For the text-containing cell, return its midpoint in (X, Y) coordinate format. 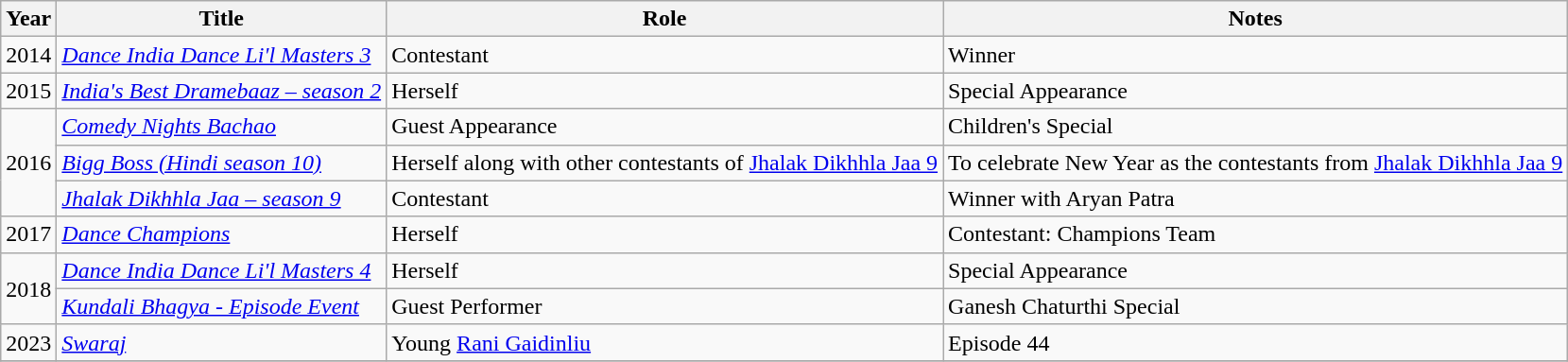
Title (221, 19)
India's Best Dramebaaz – season 2 (221, 91)
Comedy Nights Bachao (221, 127)
Jhalak Dikhhla Jaa – season 9 (221, 198)
Herself along with other contestants of Jhalak Dikhhla Jaa 9 (665, 163)
Young Rani Gaidinliu (665, 342)
Bigg Boss (Hindi season 10) (221, 163)
Guest Appearance (665, 127)
2018 (28, 288)
Children's Special (1255, 127)
Dance India Dance Li'l Masters 4 (221, 270)
2016 (28, 163)
2017 (28, 234)
Role (665, 19)
Dance India Dance Li'l Masters 3 (221, 55)
Contestant: Champions Team (1255, 234)
2023 (28, 342)
2015 (28, 91)
Dance Champions (221, 234)
Guest Performer (665, 306)
Episode 44 (1255, 342)
To celebrate New Year as the contestants from Jhalak Dikhhla Jaa 9 (1255, 163)
Winner (1255, 55)
Year (28, 19)
Swaraj (221, 342)
Notes (1255, 19)
2014 (28, 55)
Kundali Bhagya - Episode Event (221, 306)
Winner with Aryan Patra (1255, 198)
Ganesh Chaturthi Special (1255, 306)
